Find where the given text appears and provide that cell's center as (x, y) coordinate. 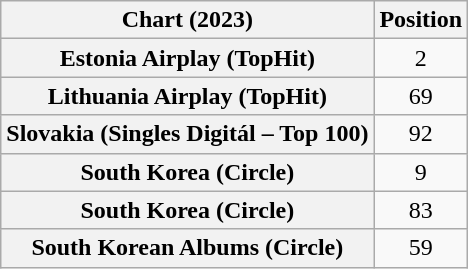
59 (421, 248)
83 (421, 210)
69 (421, 96)
9 (421, 172)
Slovakia (Singles Digitál – Top 100) (188, 134)
Estonia Airplay (TopHit) (188, 58)
92 (421, 134)
2 (421, 58)
South Korean Albums (Circle) (188, 248)
Lithuania Airplay (TopHit) (188, 96)
Position (421, 20)
Chart (2023) (188, 20)
